For the text-containing cell, return its midpoint in (X, Y) coordinate format. 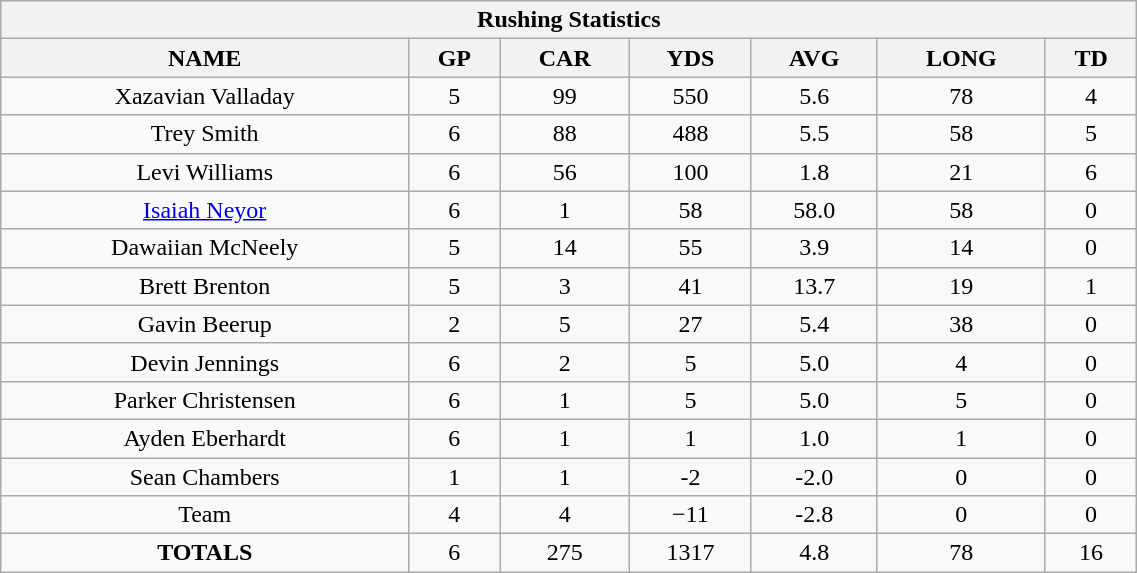
Levi Williams (205, 172)
YDS (691, 58)
58.0 (814, 210)
TD (1090, 58)
LONG (961, 58)
AVG (814, 58)
550 (691, 96)
16 (1090, 553)
5.4 (814, 324)
3.9 (814, 248)
-2 (691, 477)
-2.0 (814, 477)
Devin Jennings (205, 362)
Brett Brenton (205, 286)
19 (961, 286)
13.7 (814, 286)
488 (691, 134)
27 (691, 324)
GP (454, 58)
41 (691, 286)
275 (565, 553)
55 (691, 248)
5.5 (814, 134)
Parker Christensen (205, 400)
Trey Smith (205, 134)
99 (565, 96)
3 (565, 286)
−11 (691, 515)
Rushing Statistics (569, 20)
Xazavian Valladay (205, 96)
Gavin Beerup (205, 324)
21 (961, 172)
1.8 (814, 172)
4.8 (814, 553)
1.0 (814, 438)
CAR (565, 58)
NAME (205, 58)
100 (691, 172)
38 (961, 324)
Isaiah Neyor (205, 210)
88 (565, 134)
Ayden Eberhardt (205, 438)
Dawaiian McNeely (205, 248)
56 (565, 172)
1317 (691, 553)
-2.8 (814, 515)
TOTALS (205, 553)
Sean Chambers (205, 477)
Team (205, 515)
5.6 (814, 96)
